Output the (X, Y) coordinate of the center of the cell containing the given text.  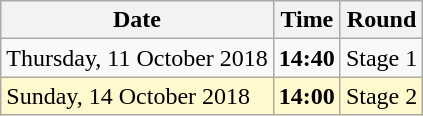
14:40 (306, 58)
Stage 2 (381, 96)
Thursday, 11 October 2018 (138, 58)
14:00 (306, 96)
Time (306, 20)
Round (381, 20)
Date (138, 20)
Stage 1 (381, 58)
Sunday, 14 October 2018 (138, 96)
